Output the (x, y) coordinate of the center of the cell containing the given text.  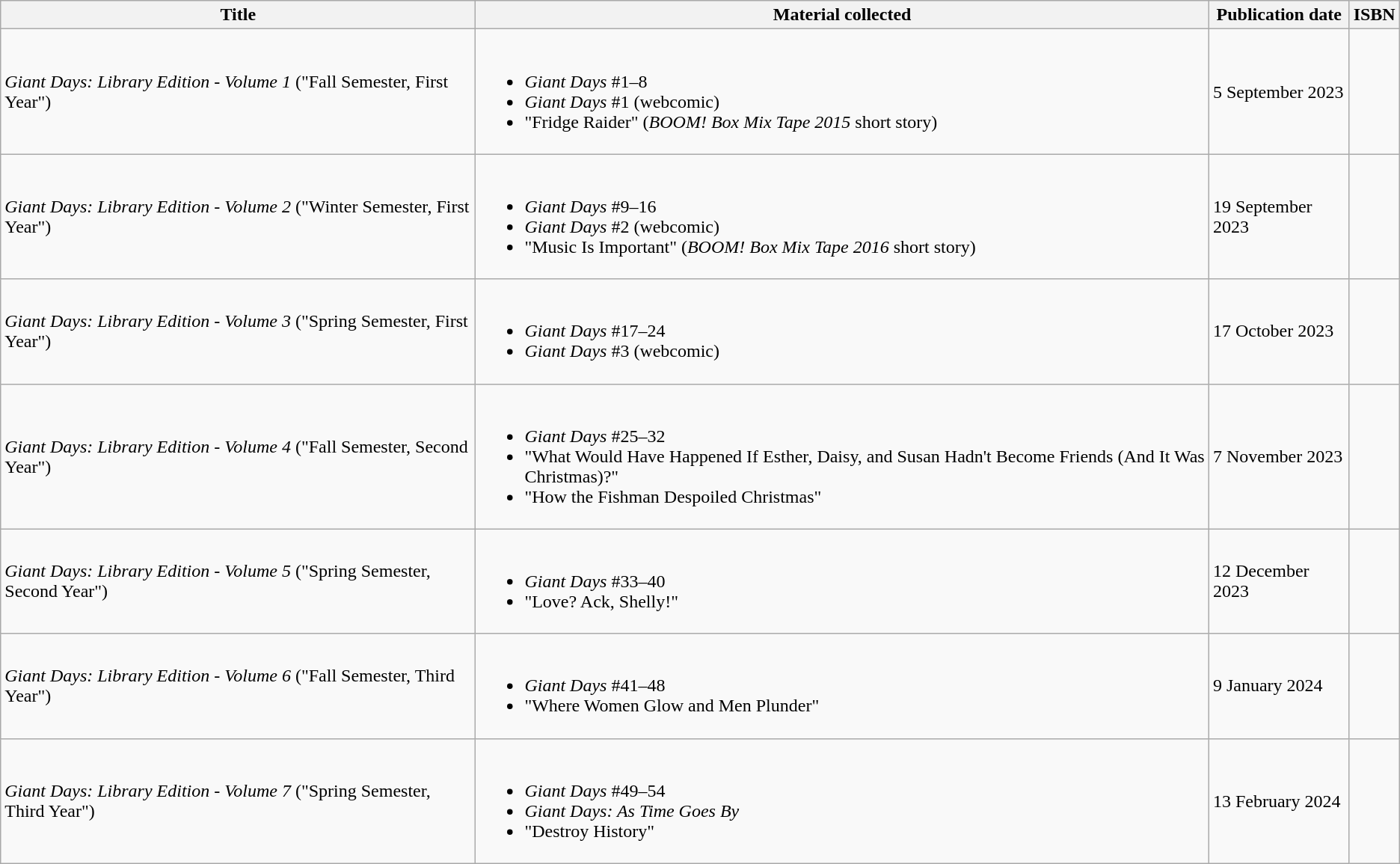
Publication date (1279, 15)
7 November 2023 (1279, 456)
9 January 2024 (1279, 686)
19 September 2023 (1279, 217)
Giant Days #33–40"Love? Ack, Shelly!" (842, 581)
12 December 2023 (1279, 581)
Giant Days #49–54Giant Days: As Time Goes By"Destroy History" (842, 800)
13 February 2024 (1279, 800)
5 September 2023 (1279, 91)
Giant Days: Library Edition - Volume 5 ("Spring Semester, Second Year") (238, 581)
Giant Days: Library Edition - Volume 2 ("Winter Semester, First Year") (238, 217)
Title (238, 15)
Giant Days: Library Edition - Volume 6 ("Fall Semester, Third Year") (238, 686)
Giant Days: Library Edition - Volume 1 ("Fall Semester, First Year") (238, 91)
17 October 2023 (1279, 331)
Giant Days: Library Edition - Volume 4 ("Fall Semester, Second Year") (238, 456)
ISBN (1375, 15)
Material collected (842, 15)
Giant Days: Library Edition - Volume 3 ("Spring Semester, First Year") (238, 331)
Giant Days: Library Edition - Volume 7 ("Spring Semester, Third Year") (238, 800)
Giant Days #1–8Giant Days #1 (webcomic)"Fridge Raider" (BOOM! Box Mix Tape 2015 short story) (842, 91)
Giant Days #41–48"Where Women Glow and Men Plunder" (842, 686)
Giant Days #9–16Giant Days #2 (webcomic)"Music Is Important" (BOOM! Box Mix Tape 2016 short story) (842, 217)
Giant Days #17–24Giant Days #3 (webcomic) (842, 331)
